Determine the (X, Y) coordinate at the center of the cell enclosing the given text.  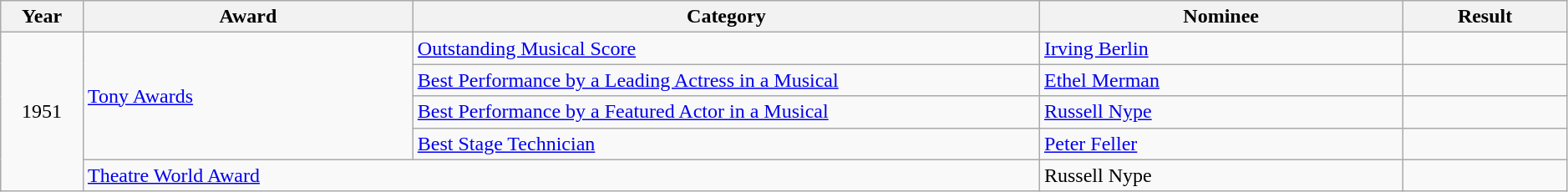
Category (726, 17)
Year (42, 17)
Result (1485, 17)
Ethel Merman (1220, 80)
1951 (42, 112)
Best Performance by a Leading Actress in a Musical (726, 80)
Tony Awards (247, 96)
Irving Berlin (1220, 48)
Nominee (1220, 17)
Best Performance by a Featured Actor in a Musical (726, 112)
Outstanding Musical Score (726, 48)
Best Stage Technician (726, 144)
Theatre World Award (561, 175)
Peter Feller (1220, 144)
Award (247, 17)
